Output the [X, Y] coordinate of the center of the cell containing the given text.  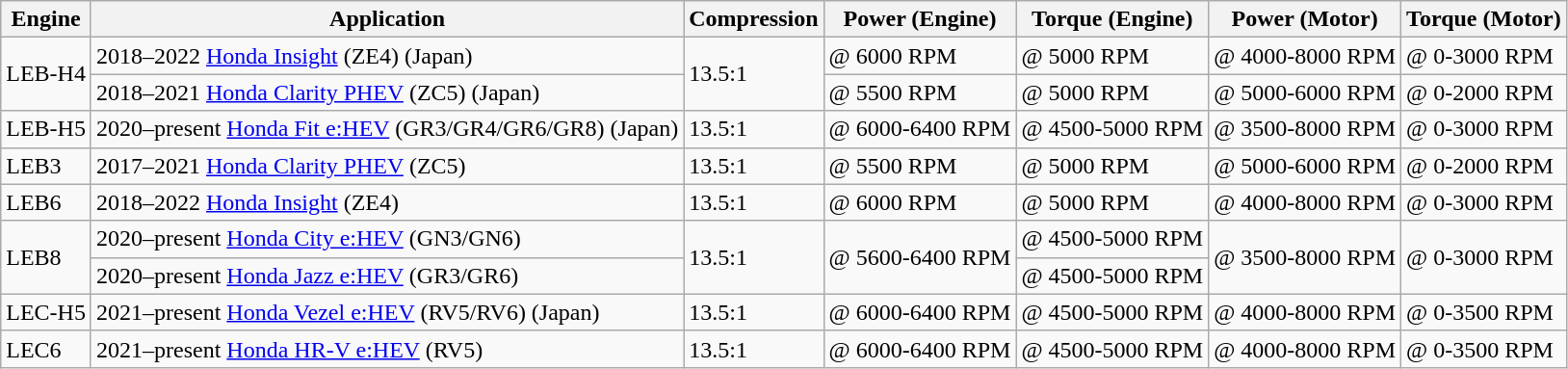
2021–present Honda Vezel e:HEV (RV5/RV6) (Japan) [387, 312]
LEC-H5 [46, 312]
2018–2022 Honda Insight (ZE4) (Japan) [387, 56]
2017–2021 Honda Clarity PHEV (ZC5) [387, 166]
LEC6 [46, 349]
LEB8 [46, 257]
2020–present Honda City e:HEV (GN3/GN6) [387, 239]
Engine [46, 19]
Torque (Engine) [1112, 19]
LEB3 [46, 166]
@ 5600-6400 RPM [920, 257]
LEB-H4 [46, 74]
LEB-H5 [46, 129]
2021–present Honda HR-V e:HEV (RV5) [387, 349]
LEB6 [46, 202]
Torque (Motor) [1484, 19]
2018–2021 Honda Clarity PHEV (ZC5) (Japan) [387, 92]
Power (Motor) [1305, 19]
Compression [753, 19]
Power (Engine) [920, 19]
2018–2022 Honda Insight (ZE4) [387, 202]
2020–present Honda Fit e:HEV (GR3/GR4/GR6/GR8) (Japan) [387, 129]
Application [387, 19]
2020–present Honda Jazz e:HEV (GR3/GR6) [387, 276]
